Search for the cell housing the specified text and yield its [X, Y] center coordinate. 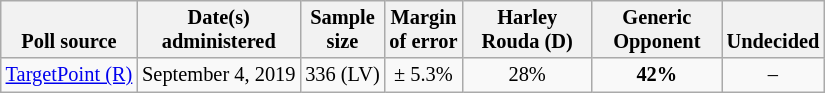
± 5.3% [424, 75]
Undecided [774, 29]
28% [527, 75]
Poll source [69, 29]
Samplesize [342, 29]
September 4, 2019 [218, 75]
Date(s)administered [218, 29]
– [774, 75]
HarleyRouda (D) [527, 29]
GenericOpponent [657, 29]
Marginof error [424, 29]
336 (LV) [342, 75]
TargetPoint (R) [69, 75]
42% [657, 75]
